Identify which cell holds the provided text, then report its [X, Y] central coordinate. 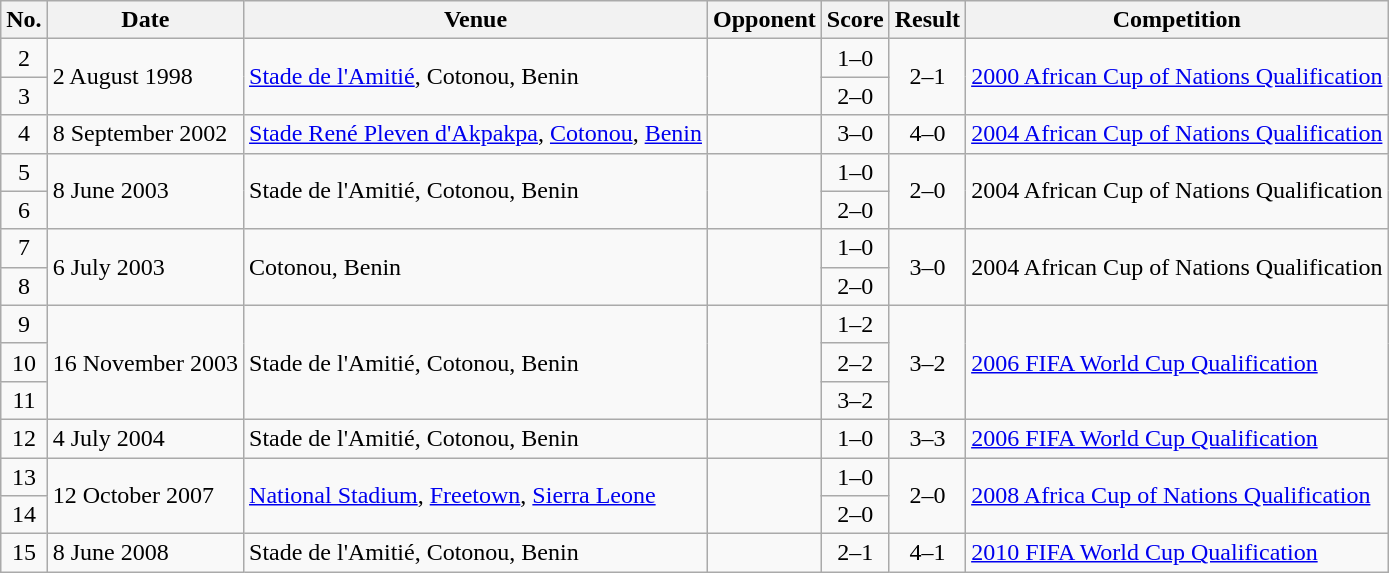
Result [927, 20]
12 [24, 438]
National Stadium, Freetown, Sierra Leone [476, 496]
Opponent [765, 20]
10 [24, 362]
7 [24, 248]
16 November 2003 [145, 362]
4 [24, 134]
14 [24, 515]
8 [24, 286]
Venue [476, 20]
Stade René Pleven d'Akpakpa, Cotonou, Benin [476, 134]
3 [24, 96]
2008 Africa Cup of Nations Qualification [1177, 496]
12 October 2007 [145, 496]
8 June 2008 [145, 553]
4 July 2004 [145, 438]
9 [24, 324]
15 [24, 553]
1–2 [855, 324]
8 June 2003 [145, 191]
Score [855, 20]
2 [24, 58]
Competition [1177, 20]
Cotonou, Benin [476, 267]
8 September 2002 [145, 134]
11 [24, 400]
6 July 2003 [145, 267]
4–0 [927, 134]
No. [24, 20]
2000 African Cup of Nations Qualification [1177, 77]
Date [145, 20]
13 [24, 477]
6 [24, 210]
5 [24, 172]
4–1 [927, 553]
2 August 1998 [145, 77]
2010 FIFA World Cup Qualification [1177, 553]
2–2 [855, 362]
3–3 [927, 438]
